Extract the [X, Y] coordinate from the center of the cell holding the provided text.  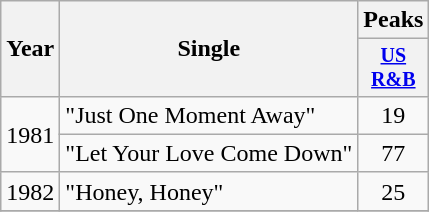
Year [30, 49]
"Just One Moment Away" [209, 115]
25 [394, 191]
Single [209, 49]
"Let Your Love Come Down" [209, 153]
Peaks [394, 20]
1981 [30, 134]
1982 [30, 191]
19 [394, 115]
"Honey, Honey" [209, 191]
USR&B [394, 68]
77 [394, 153]
